Scan for the cell matching the given text and deliver its [X, Y] coordinate at center. 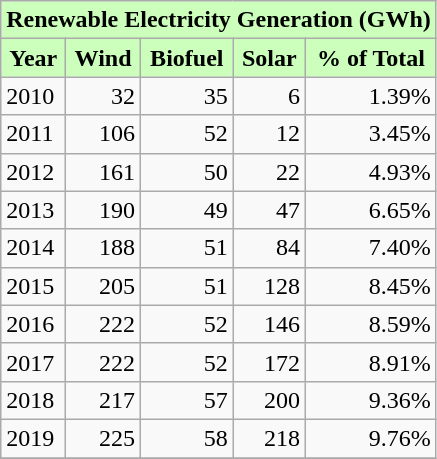
2019 [34, 438]
2013 [34, 210]
161 [104, 172]
Renewable Electricity Generation (GWh) [219, 20]
50 [186, 172]
4.93% [370, 172]
7.40% [370, 248]
217 [104, 400]
Year [34, 58]
2012 [34, 172]
2010 [34, 96]
58 [186, 438]
128 [269, 286]
6 [269, 96]
225 [104, 438]
% of Total [370, 58]
32 [104, 96]
190 [104, 210]
22 [269, 172]
146 [269, 324]
6.65% [370, 210]
200 [269, 400]
2018 [34, 400]
8.59% [370, 324]
57 [186, 400]
Biofuel [186, 58]
2011 [34, 134]
106 [104, 134]
12 [269, 134]
2017 [34, 362]
3.45% [370, 134]
Solar [269, 58]
9.36% [370, 400]
9.76% [370, 438]
49 [186, 210]
2014 [34, 248]
188 [104, 248]
1.39% [370, 96]
Wind [104, 58]
35 [186, 96]
8.45% [370, 286]
2015 [34, 286]
47 [269, 210]
2016 [34, 324]
8.91% [370, 362]
205 [104, 286]
218 [269, 438]
172 [269, 362]
84 [269, 248]
